From the cell containing the given text, extract its center point as (x, y) coordinate. 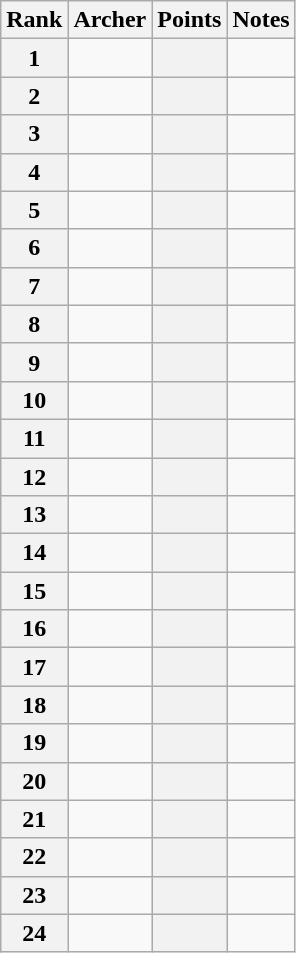
1 (34, 58)
6 (34, 248)
12 (34, 477)
Archer (110, 20)
20 (34, 781)
7 (34, 286)
19 (34, 743)
18 (34, 705)
5 (34, 210)
22 (34, 857)
10 (34, 400)
15 (34, 591)
Rank (34, 20)
17 (34, 667)
21 (34, 819)
8 (34, 324)
9 (34, 362)
4 (34, 172)
24 (34, 933)
3 (34, 134)
11 (34, 438)
16 (34, 629)
14 (34, 553)
2 (34, 96)
Notes (261, 20)
Points (190, 20)
13 (34, 515)
23 (34, 895)
